Provide the [X, Y] coordinate of the cell's center where the given text is located.  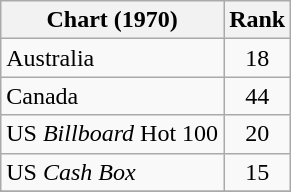
Canada [112, 96]
Rank [258, 20]
Chart (1970) [112, 20]
20 [258, 134]
US Cash Box [112, 172]
15 [258, 172]
US Billboard Hot 100 [112, 134]
18 [258, 58]
Australia [112, 58]
44 [258, 96]
